Find where the given text appears and provide that cell's center as [X, Y] coordinate. 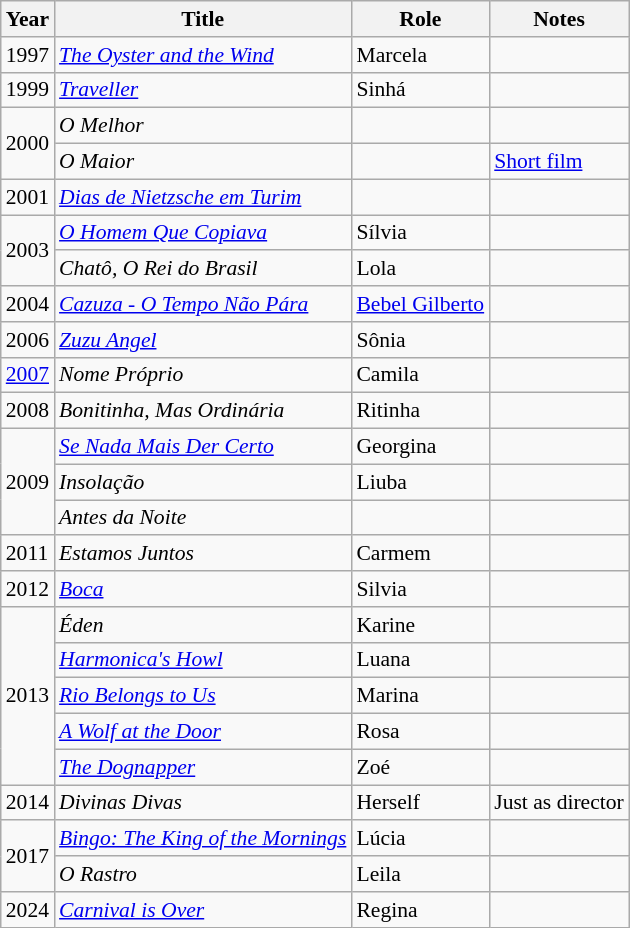
Karine [420, 625]
2001 [28, 197]
2003 [28, 250]
Liuba [420, 482]
2009 [28, 482]
Luana [420, 660]
Camila [420, 375]
Harmonica's Howl [202, 660]
2008 [28, 411]
Title [202, 19]
Short film [559, 162]
Boca [202, 589]
2012 [28, 589]
Ritinha [420, 411]
Rio Belongs to Us [202, 696]
Insolação [202, 482]
The Dognapper [202, 767]
Traveller [202, 90]
Regina [420, 910]
2014 [28, 803]
Year [28, 19]
Éden [202, 625]
Georgina [420, 447]
Marcela [420, 55]
Divinas Divas [202, 803]
Dias de Nietzsche em Turim [202, 197]
Bonitinha, Mas Ordinária [202, 411]
2006 [28, 340]
Silvia [420, 589]
2013 [28, 696]
O Homem Que Copiava [202, 233]
Sônia [420, 340]
Se Nada Mais Der Certo [202, 447]
2017 [28, 856]
Marina [420, 696]
O Maior [202, 162]
2007 [28, 375]
2000 [28, 144]
O Rastro [202, 874]
Estamos Juntos [202, 554]
A Wolf at the Door [202, 732]
Sinhá [420, 90]
2011 [28, 554]
Bingo: The King of the Mornings [202, 839]
Zoé [420, 767]
2024 [28, 910]
Carnival is Over [202, 910]
2004 [28, 304]
Notes [559, 19]
Zuzu Angel [202, 340]
Leila [420, 874]
Cazuza - O Tempo Não Pára [202, 304]
Lola [420, 269]
Bebel Gilberto [420, 304]
Lúcia [420, 839]
1999 [28, 90]
Sílvia [420, 233]
Nome Próprio [202, 375]
Role [420, 19]
1997 [28, 55]
Herself [420, 803]
Antes da Noite [202, 518]
Just as director [559, 803]
O Melhor [202, 126]
Rosa [420, 732]
Chatô, O Rei do Brasil [202, 269]
The Oyster and the Wind [202, 55]
Carmem [420, 554]
